Find where the given text appears and provide that cell's center as [X, Y] coordinate. 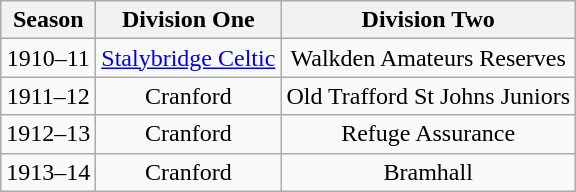
1911–12 [48, 96]
Division Two [428, 20]
Old Trafford St Johns Juniors [428, 96]
Stalybridge Celtic [188, 58]
Bramhall [428, 172]
Season [48, 20]
1913–14 [48, 172]
1912–13 [48, 134]
1910–11 [48, 58]
Division One [188, 20]
Walkden Amateurs Reserves [428, 58]
Refuge Assurance [428, 134]
